Capture the cell that displays the provided text and extract its [x, y] central coordinate. 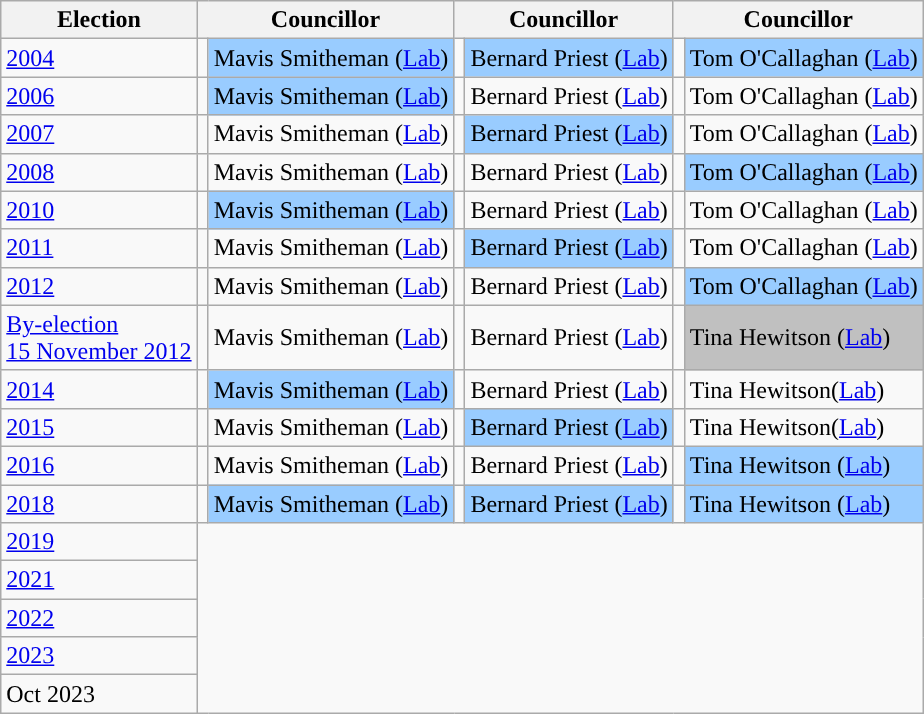
Oct 2023 [99, 694]
2014 [99, 389]
2007 [99, 134]
2011 [99, 248]
2012 [99, 286]
2015 [99, 427]
2010 [99, 210]
2018 [99, 503]
2008 [99, 172]
2019 [99, 542]
2006 [99, 96]
2023 [99, 656]
By-election15 November 2012 [99, 338]
2016 [99, 465]
2004 [99, 58]
2022 [99, 618]
2021 [99, 580]
Election [99, 20]
